Capture the cell that displays the provided text and extract its [x, y] central coordinate. 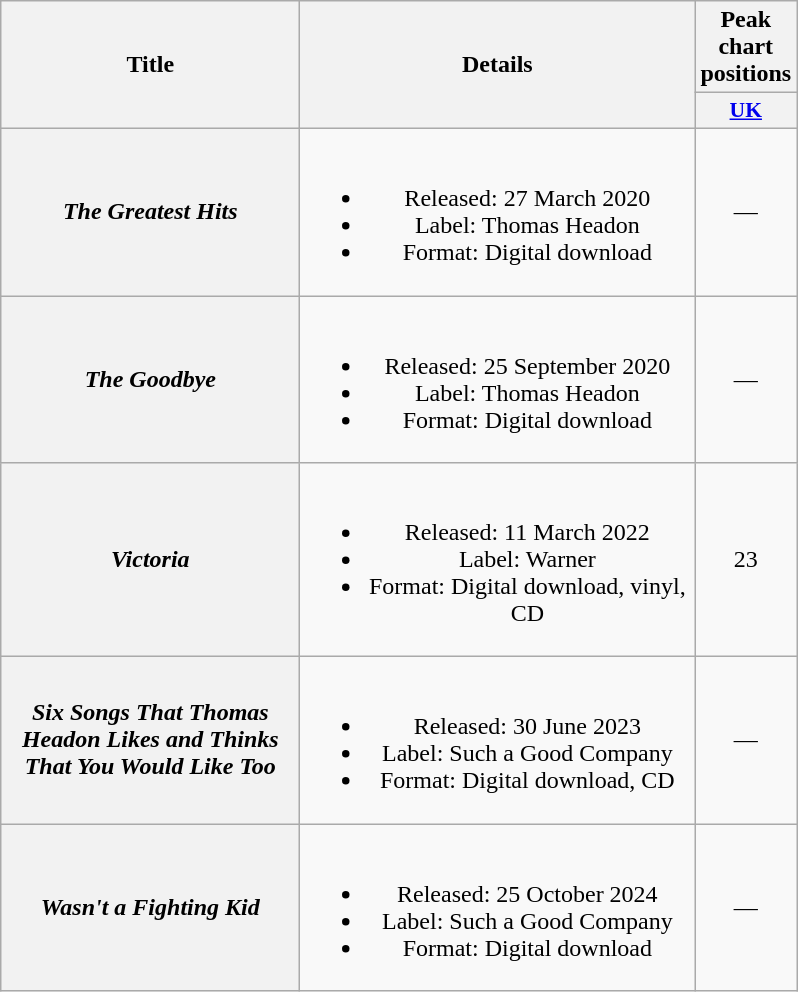
Released: 25 September 2020Label: Thomas HeadonFormat: Digital download [498, 380]
Six Songs That Thomas Headon Likes and Thinks That You Would Like Too [150, 740]
Victoria [150, 560]
Released: 11 March 2022Label: WarnerFormat: Digital download, vinyl, CD [498, 560]
Released: 27 March 2020Label: Thomas HeadonFormat: Digital download [498, 212]
The Greatest Hits [150, 212]
Title [150, 65]
UK [746, 111]
Details [498, 65]
Peak chart positions [746, 47]
Released: 30 June 2023Label: Such a Good CompanyFormat: Digital download, CD [498, 740]
Released: 25 October 2024Label: Such a Good CompanyFormat: Digital download [498, 908]
The Goodbye [150, 380]
23 [746, 560]
Wasn't a Fighting Kid [150, 908]
